Find where the given text appears and provide that cell's center as (X, Y) coordinate. 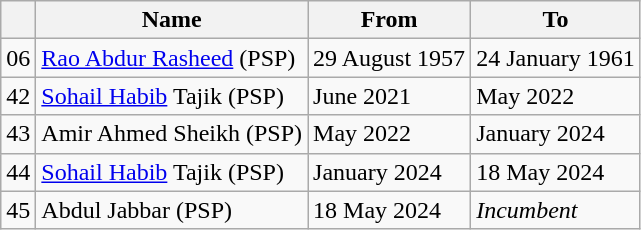
June 2021 (390, 96)
Abdul Jabbar (PSP) (172, 210)
43 (18, 134)
29 August 1957 (390, 58)
From (390, 20)
Rao Abdur Rasheed (PSP) (172, 58)
45 (18, 210)
42 (18, 96)
06 (18, 58)
To (556, 20)
24 January 1961 (556, 58)
Name (172, 20)
44 (18, 172)
Incumbent (556, 210)
Amir Ahmed Sheikh (PSP) (172, 134)
